Identify which cell holds the provided text, then report its (x, y) central coordinate. 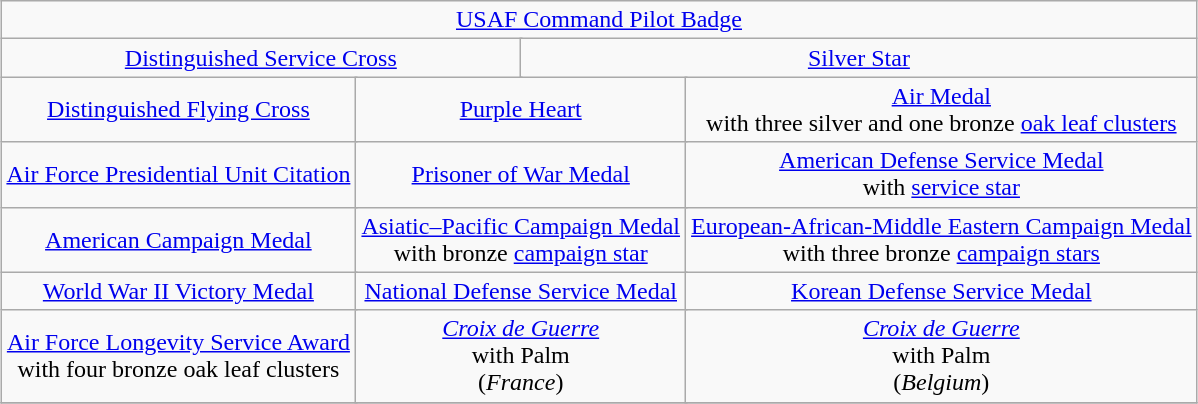
American Defense Service Medalwith service star (942, 174)
Distinguished Flying Cross (178, 110)
Korean Defense Service Medal (942, 291)
American Campaign Medal (178, 240)
Purple Heart (521, 110)
World War II Victory Medal (178, 291)
Distinguished Service Cross (261, 58)
National Defense Service Medal (521, 291)
Air Force Presidential Unit Citation (178, 174)
Air Force Longevity Service Awardwith four bronze oak leaf clusters (178, 356)
USAF Command Pilot Badge (599, 20)
Croix de Guerrewith Palm(Belgium) (942, 356)
Air Medalwith three silver and one bronze oak leaf clusters (942, 110)
Prisoner of War Medal (521, 174)
European-African-Middle Eastern Campaign Medalwith three bronze campaign stars (942, 240)
Silver Star (859, 58)
Croix de Guerrewith Palm(France) (521, 356)
Asiatic–Pacific Campaign Medalwith bronze campaign star (521, 240)
